From the cell containing the given text, extract its center point as [X, Y] coordinate. 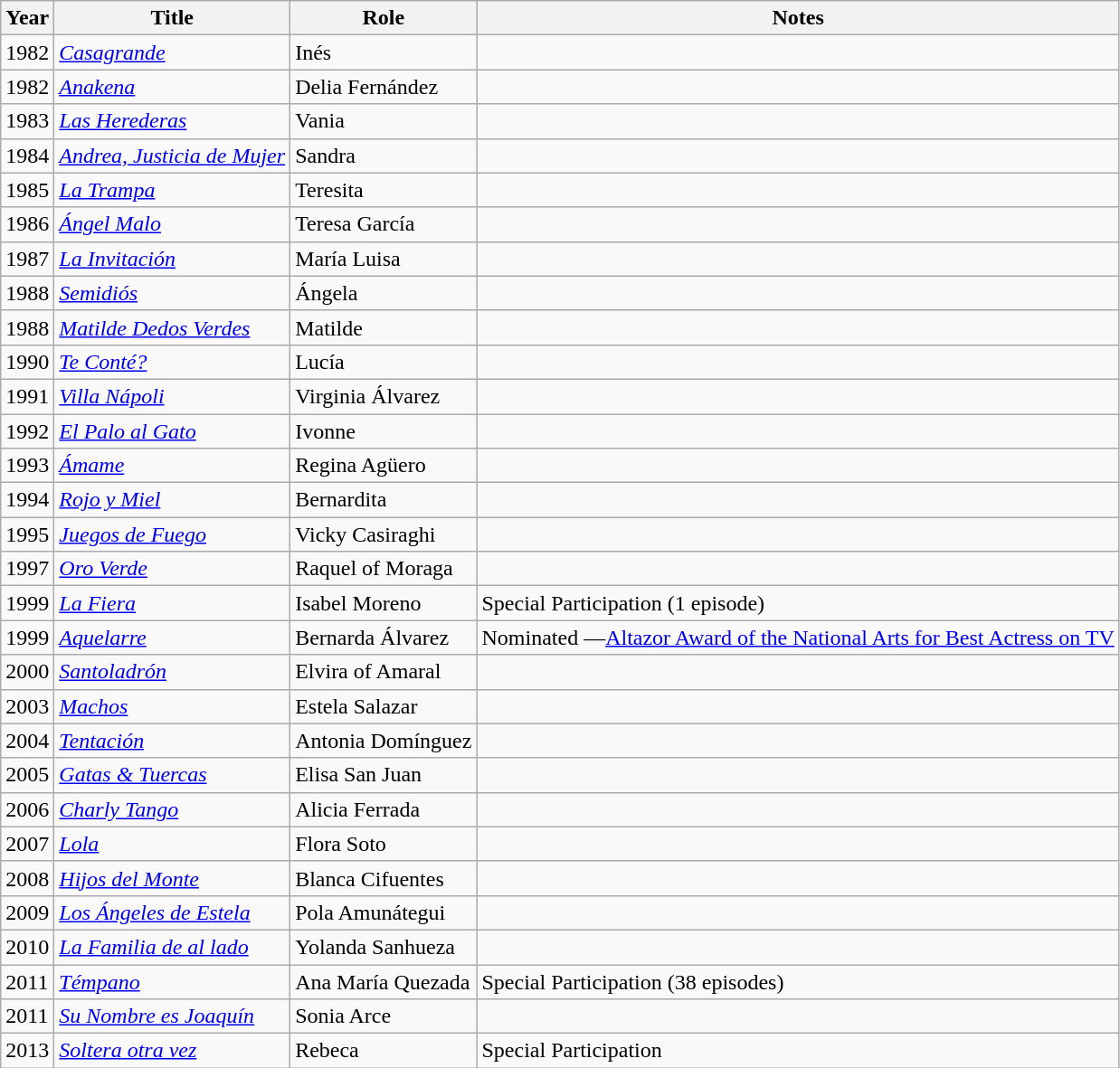
Su Nombre es Joaquín [172, 1016]
1984 [27, 156]
1990 [27, 362]
Raquel of Moraga [384, 569]
Special Participation (1 episode) [798, 603]
2013 [27, 1051]
El Palo al Gato [172, 431]
Villa Nápoli [172, 396]
1983 [27, 121]
2008 [27, 878]
Los Ángeles de Estela [172, 912]
Bernarda Álvarez [384, 638]
Casagrande [172, 52]
Rebeca [384, 1051]
Vicky Casiraghi [384, 534]
2010 [27, 947]
Virginia Álvarez [384, 396]
Flora Soto [384, 844]
Sandra [384, 156]
2006 [27, 809]
Santoladrón [172, 672]
Ivonne [384, 431]
1994 [27, 500]
Antonia Domínguez [384, 741]
Las Herederas [172, 121]
Ámame [172, 466]
Isabel Moreno [384, 603]
Bernardita [384, 500]
Lola [172, 844]
Témpano [172, 981]
Elvira of Amaral [384, 672]
Hijos del Monte [172, 878]
Lucía [384, 362]
Regina Agüero [384, 466]
Gatas & Tuercas [172, 775]
Anakena [172, 87]
2007 [27, 844]
Title [172, 18]
1995 [27, 534]
Te Conté? [172, 362]
1992 [27, 431]
Machos [172, 706]
Vania [384, 121]
Ángela [384, 293]
Andrea, Justicia de Mujer [172, 156]
Estela Salazar [384, 706]
Tentación [172, 741]
Teresita [384, 190]
2004 [27, 741]
1987 [27, 259]
La Trampa [172, 190]
Special Participation (38 episodes) [798, 981]
Juegos de Fuego [172, 534]
La Familia de al lado [172, 947]
Rojo y Miel [172, 500]
Semidiós [172, 293]
Notes [798, 18]
1997 [27, 569]
2003 [27, 706]
Alicia Ferrada [384, 809]
La Invitación [172, 259]
Matilde Dedos Verdes [172, 327]
Special Participation [798, 1051]
Elisa San Juan [384, 775]
Charly Tango [172, 809]
Delia Fernández [384, 87]
Oro Verde [172, 569]
Role [384, 18]
1985 [27, 190]
Pola Amunátegui [384, 912]
Sonia Arce [384, 1016]
Ángel Malo [172, 224]
1986 [27, 224]
La Fiera [172, 603]
Aquelarre [172, 638]
Teresa García [384, 224]
Matilde [384, 327]
Nominated —Altazor Award of the National Arts for Best Actress on TV [798, 638]
1991 [27, 396]
Blanca Cifuentes [384, 878]
1993 [27, 466]
2009 [27, 912]
2000 [27, 672]
Soltera otra vez [172, 1051]
María Luisa [384, 259]
Ana María Quezada [384, 981]
Year [27, 18]
2005 [27, 775]
Inés [384, 52]
Yolanda Sanhueza [384, 947]
